Detect which cell encompasses the target text, then output its [X, Y] center coordinate. 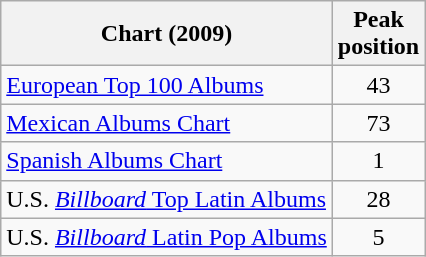
Peakposition [378, 34]
73 [378, 123]
28 [378, 199]
European Top 100 Albums [167, 85]
Spanish Albums Chart [167, 161]
5 [378, 237]
U.S. Billboard Top Latin Albums [167, 199]
Mexican Albums Chart [167, 123]
43 [378, 85]
1 [378, 161]
U.S. Billboard Latin Pop Albums [167, 237]
Chart (2009) [167, 34]
